Search for the cell housing the specified text and yield its [x, y] center coordinate. 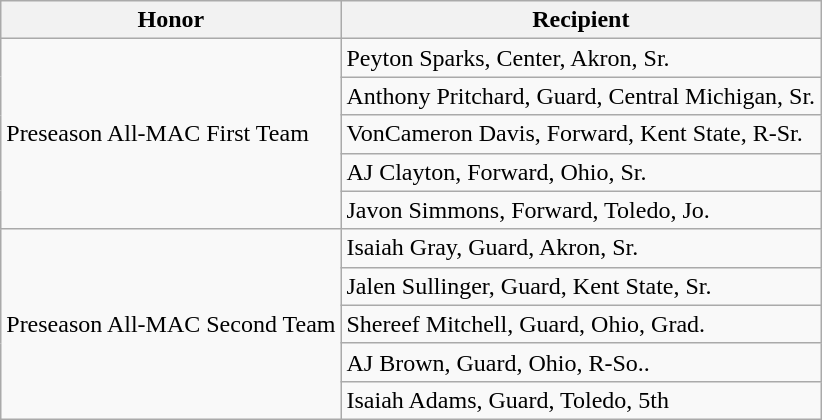
Recipient [581, 20]
VonCameron Davis, Forward, Kent State, R-Sr. [581, 134]
Preseason All-MAC First Team [171, 134]
Peyton Sparks, Center, Akron, Sr. [581, 58]
Javon Simmons, Forward, Toledo, Jo. [581, 210]
Anthony Pritchard, Guard, Central Michigan, Sr. [581, 96]
Shereef Mitchell, Guard, Ohio, Grad. [581, 324]
Isaiah Adams, Guard, Toledo, 5th [581, 400]
Isaiah Gray, Guard, Akron, Sr. [581, 248]
Honor [171, 20]
AJ Clayton, Forward, Ohio, Sr. [581, 172]
Preseason All-MAC Second Team [171, 324]
AJ Brown, Guard, Ohio, R-So.. [581, 362]
Jalen Sullinger, Guard, Kent State, Sr. [581, 286]
